Find where the given text appears and provide that cell's center as (X, Y) coordinate. 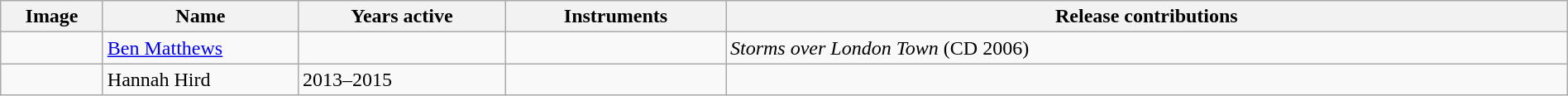
Ben Matthews (200, 48)
Release contributions (1147, 17)
Storms over London Town (CD 2006) (1147, 48)
Instruments (615, 17)
Image (52, 17)
Name (200, 17)
Hannah Hird (200, 79)
Years active (402, 17)
2013–2015 (402, 79)
